Identify which cell holds the provided text, then report its [X, Y] central coordinate. 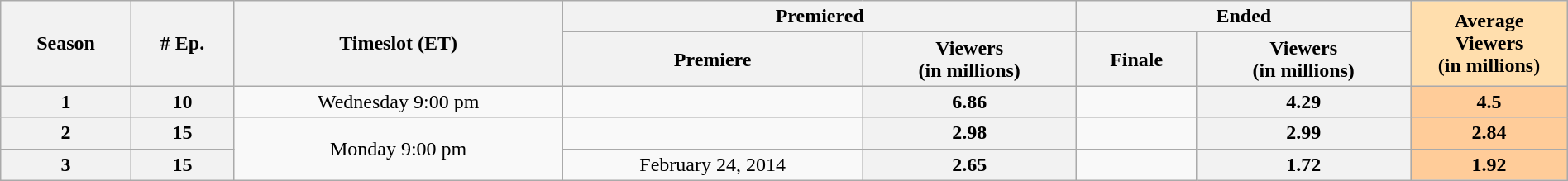
Monday 9:00 pm [399, 149]
2.98 [969, 133]
2.99 [1303, 133]
AverageViewers(in millions) [1489, 43]
February 24, 2014 [713, 164]
1 [66, 102]
Wednesday 9:00 pm [399, 102]
2 [66, 133]
Finale [1136, 60]
Season [66, 43]
1.92 [1489, 164]
4.29 [1303, 102]
4.5 [1489, 102]
3 [66, 164]
2.84 [1489, 133]
Ended [1244, 17]
Premiere [713, 60]
10 [182, 102]
Timeslot (ET) [399, 43]
2.65 [969, 164]
6.86 [969, 102]
1.72 [1303, 164]
# Ep. [182, 43]
Premiered [820, 17]
